Return [x, y] of the center of cell containing provided text 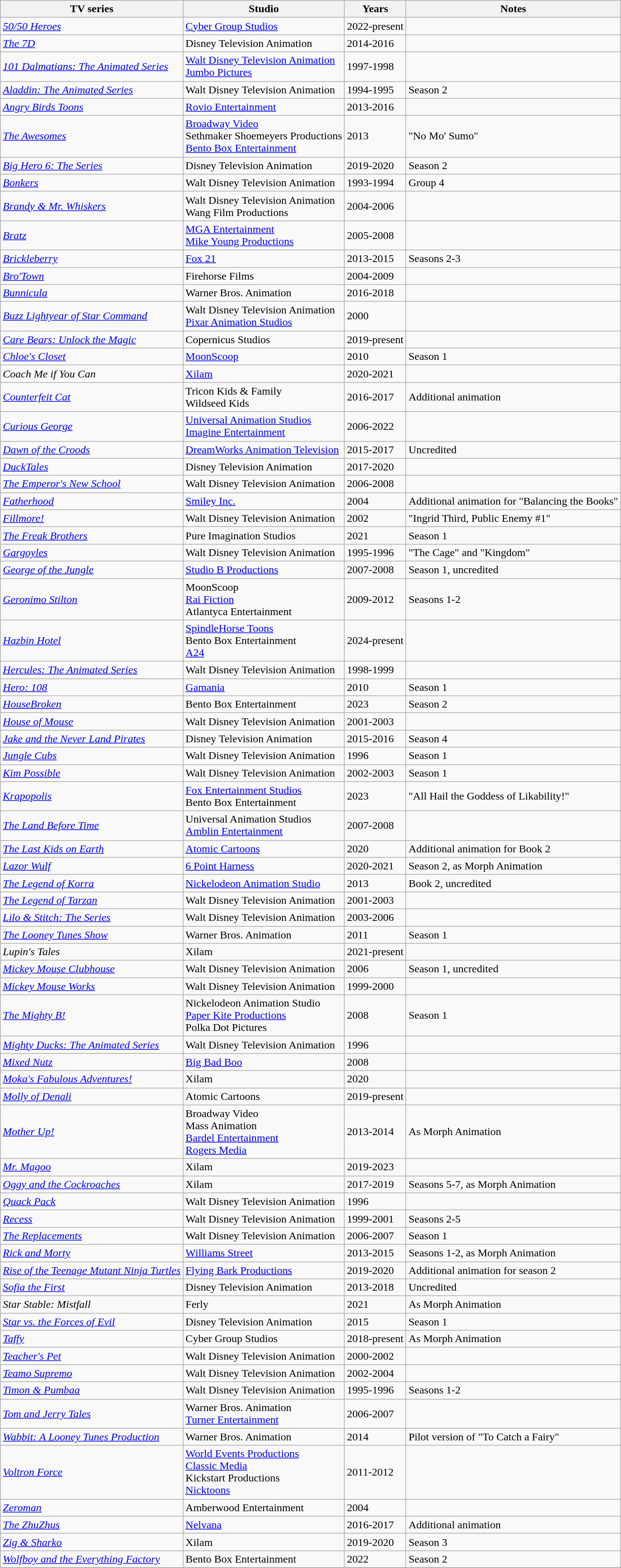
2015-2016 [375, 739]
Universal Animation StudiosImagine Entertainment [264, 427]
Gamania [264, 687]
DreamWorks Animation Television [264, 450]
2014-2016 [375, 43]
Season 4 [514, 739]
Nickelodeon Animation Studio [264, 883]
George of the Jungle [92, 570]
Mixed Nutz [92, 1062]
The 7D [92, 43]
Krapopolis [92, 796]
Voltron Force [92, 1472]
Buzz Lightyear of Star Command [92, 317]
Counterfeit Cat [92, 397]
Years [375, 9]
Additional animation for Book 2 [514, 849]
Rise of the Teenage Mutant Ninja Turtles [92, 1270]
2009-2012 [375, 599]
2002 [375, 518]
2017-2019 [375, 1184]
Tricon Kids & FamilyWildseed Kids [264, 397]
MoonScoopRai FictionAtlantyca Entertainment [264, 599]
2002-2004 [375, 1373]
Kim Possible [92, 773]
The Legend of Tarzan [92, 900]
Firehorse Films [264, 276]
Broadway VideoSethmaker Shoemeyers ProductionsBento Box Entertainment [264, 136]
2006 [375, 969]
Broadway VideoMass AnimationBardel EntertainmentRogers Media [264, 1132]
Mickey Mouse Clubhouse [92, 969]
Jake and the Never Land Pirates [92, 739]
Mr. Magoo [92, 1167]
2004-2006 [375, 206]
Sofia the First [92, 1288]
2022 [375, 1559]
2003-2006 [375, 917]
Amberwood Entertainment [264, 1508]
Teamo Supremo [92, 1373]
Studio B Productions [264, 570]
SpindleHorse ToonsBento Box EntertainmentA24 [264, 641]
The Mighty B! [92, 1016]
Dawn of the Croods [92, 450]
Star Stable: Mistfall [92, 1305]
Taffy [92, 1339]
MGA EntertainmentMike Young Productions [264, 235]
2013-2018 [375, 1288]
Nelvana [264, 1525]
2011 [375, 935]
Walt Disney Television AnimationWang Film Productions [264, 206]
2024-present [375, 641]
The Legend of Korra [92, 883]
Jungle Cubs [92, 756]
World Events ProductionsClassic MediaKickstart ProductionsNicktoons [264, 1472]
Seasons 5-7, as Morph Animation [514, 1184]
The Replacements [92, 1236]
Bunnicula [92, 293]
Geronimo Stilton [92, 599]
50/50 Heroes [92, 26]
Hero: 108 [92, 687]
Teacher's Pet [92, 1356]
2000 [375, 317]
Care Bears: Unlock the Magic [92, 340]
Nickelodeon Animation StudioPaper Kite ProductionsPolka Dot Pictures [264, 1016]
Fox 21 [264, 258]
Pilot version of "To Catch a Fairy" [514, 1437]
Tom and Jerry Tales [92, 1413]
Big Bad Boo [264, 1062]
Brickleberry [92, 258]
Wolfboy and the Everything Factory [92, 1559]
2021-present [375, 952]
Timon & Pumbaa [92, 1390]
Bratz [92, 235]
Aladdin: The Animated Series [92, 90]
Smiley Inc. [264, 501]
2002-2003 [375, 773]
Mickey Mouse Works [92, 986]
2018-present [375, 1339]
The Last Kids on Earth [92, 849]
Warner Bros. AnimationTurner Entertainment [264, 1413]
1993-1994 [375, 183]
1999-2001 [375, 1219]
2006-2022 [375, 427]
Chloe's Closet [92, 357]
Bro'Town [92, 276]
Fatherhood [92, 501]
The ZhuZhus [92, 1525]
2022-present [375, 26]
2015 [375, 1322]
Star vs. the Forces of Evil [92, 1322]
The Land Before Time [92, 825]
2017-2020 [375, 467]
Oggy and the Cockroaches [92, 1184]
1999-2000 [375, 986]
2000-2002 [375, 1356]
2004-2009 [375, 276]
Additional animation for season 2 [514, 1270]
2019-2023 [375, 1167]
Quack Pack [92, 1201]
Hazbin Hotel [92, 641]
Lupin's Tales [92, 952]
101 Dalmatians: The Animated Series [92, 67]
Ferly [264, 1305]
Season 3 [514, 1542]
2011-2012 [375, 1472]
2005-2008 [375, 235]
"The Cage" and "Kingdom" [514, 552]
6 Point Harness [264, 866]
Universal Animation StudiosAmblin Entertainment [264, 825]
Group 4 [514, 183]
Book 2, uncredited [514, 883]
The Looney Tunes Show [92, 935]
2014 [375, 1437]
Zeroman [92, 1508]
"No Mo' Sumo" [514, 136]
Gargoyles [92, 552]
Notes [514, 9]
Big Hero 6: The Series [92, 166]
Seasons 1-2, as Morph Animation [514, 1253]
Pure Imagination Studios [264, 535]
Recess [92, 1219]
The Emperor's New School [92, 484]
Flying Bark Productions [264, 1270]
Walt Disney Television AnimationJumbo Pictures [264, 67]
The Awesomes [92, 136]
Zig & Sharko [92, 1542]
Mother Up! [92, 1132]
Fillmore! [92, 518]
Curious George [92, 427]
Hercules: The Animated Series [92, 670]
Bonkers [92, 183]
Copernicus Studios [264, 340]
Moka's Fabulous Adventures! [92, 1079]
House of Mouse [92, 722]
Season 2, as Morph Animation [514, 866]
Lazor Wulf [92, 866]
Additional animation for "Balancing the Books" [514, 501]
Mighty Ducks: The Animated Series [92, 1045]
2016-2018 [375, 293]
Williams Street [264, 1253]
"Ingrid Third, Public Enemy #1" [514, 518]
2013-2014 [375, 1132]
Walt Disney Television AnimationPixar Animation Studios [264, 317]
DuckTales [92, 467]
2015-2017 [375, 450]
Brandy & Mr. Whiskers [92, 206]
Molly of Denali [92, 1096]
HouseBroken [92, 704]
MoonScoop [264, 357]
Studio [264, 9]
2013-2016 [375, 107]
Wabbit: A Looney Tunes Production [92, 1437]
Angry Birds Toons [92, 107]
Fox Entertainment StudiosBento Box Entertainment [264, 796]
Seasons 2-5 [514, 1219]
Lilo & Stitch: The Series [92, 917]
Rick and Morty [92, 1253]
Seasons 2-3 [514, 258]
2006-2008 [375, 484]
Rovio Entertainment [264, 107]
TV series [92, 9]
1997-1998 [375, 67]
Coach Me if You Can [92, 374]
"All Hail the Goddess of Likability!" [514, 796]
1994-1995 [375, 90]
The Freak Brothers [92, 535]
1998-1999 [375, 670]
